Identify which cell holds the provided text, then report its (x, y) central coordinate. 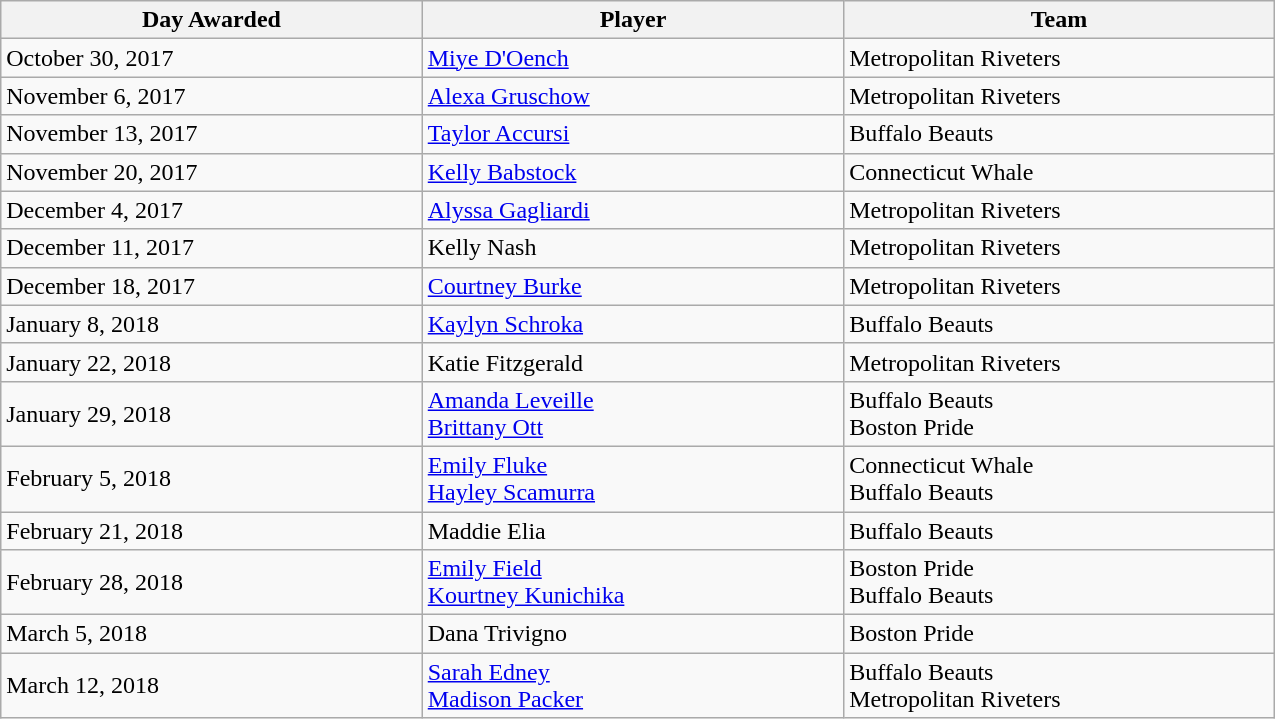
November 20, 2017 (212, 172)
Connecticut WhaleBuffalo Beauts (1060, 478)
October 30, 2017 (212, 58)
Connecticut Whale (1060, 172)
November 6, 2017 (212, 96)
February 21, 2018 (212, 531)
December 11, 2017 (212, 248)
Miye D'Oench (632, 58)
January 22, 2018 (212, 362)
Emily FlukeHayley Scamurra (632, 478)
Boston PrideBuffalo Beauts (1060, 582)
January 8, 2018 (212, 324)
Emily FieldKourtney Kunichika (632, 582)
Sarah EdneyMadison Packer (632, 686)
March 5, 2018 (212, 634)
Taylor Accursi (632, 134)
November 13, 2017 (212, 134)
Boston Pride (1060, 634)
December 18, 2017 (212, 286)
Player (632, 20)
February 5, 2018 (212, 478)
Team (1060, 20)
January 29, 2018 (212, 414)
Kelly Babstock (632, 172)
March 12, 2018 (212, 686)
Courtney Burke (632, 286)
Katie Fitzgerald (632, 362)
February 28, 2018 (212, 582)
Buffalo BeautsBoston Pride (1060, 414)
Amanda LeveilleBrittany Ott (632, 414)
Day Awarded (212, 20)
Alyssa Gagliardi (632, 210)
Dana Trivigno (632, 634)
Alexa Gruschow (632, 96)
Kaylyn Schroka (632, 324)
Kelly Nash (632, 248)
Maddie Elia (632, 531)
Buffalo BeautsMetropolitan Riveters (1060, 686)
December 4, 2017 (212, 210)
